Search for the cell housing the specified text and yield its [x, y] center coordinate. 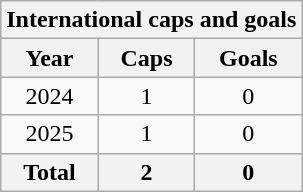
Year [50, 58]
Goals [248, 58]
International caps and goals [152, 20]
Total [50, 172]
Caps [146, 58]
2024 [50, 96]
2025 [50, 134]
2 [146, 172]
